Scan for the cell matching the given text and deliver its [x, y] coordinate at center. 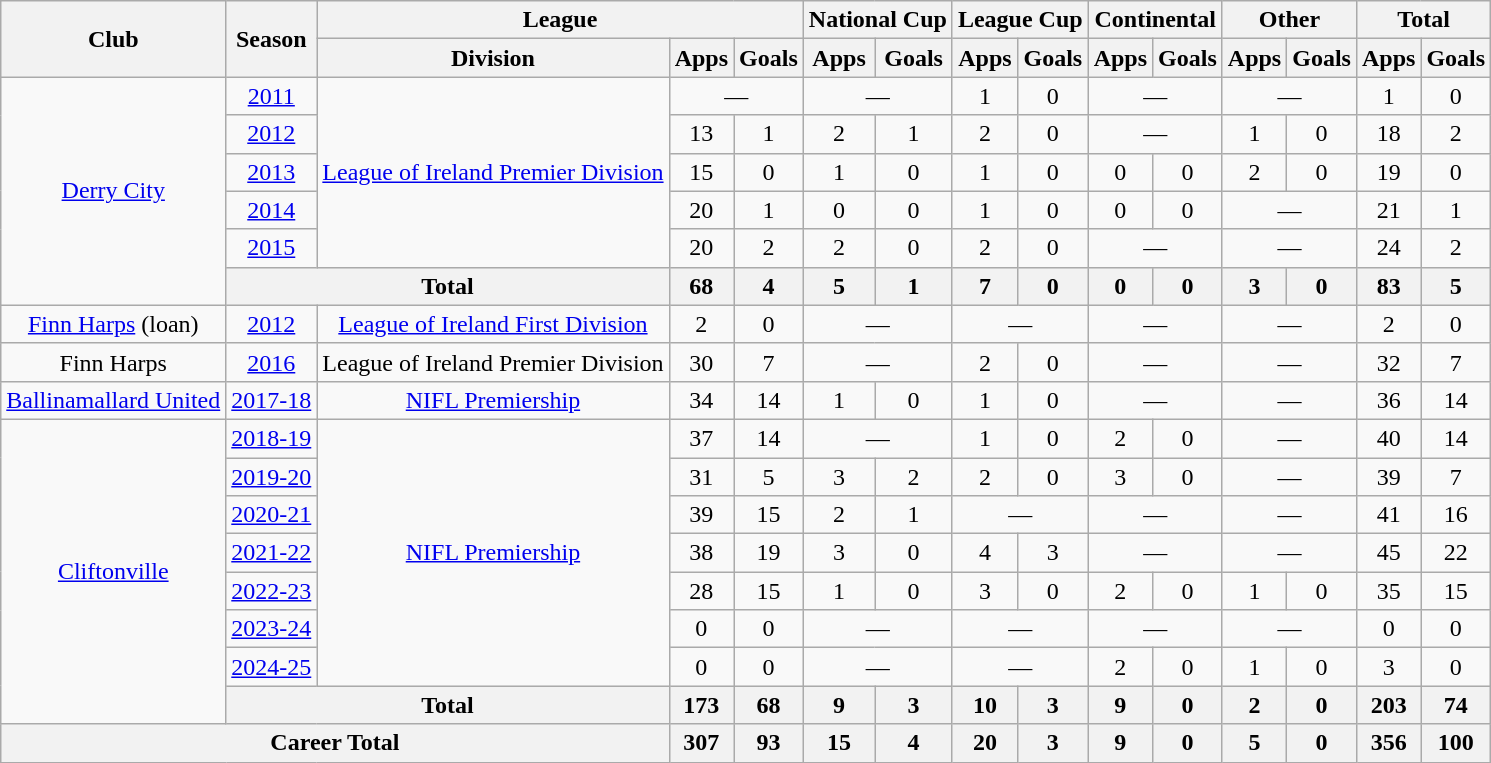
Club [114, 39]
173 [701, 705]
74 [1456, 705]
2021-22 [272, 553]
18 [1388, 134]
League [560, 20]
31 [701, 477]
League of Ireland First Division [493, 324]
2013 [272, 172]
2024-25 [272, 667]
Career Total [335, 743]
League Cup [1020, 20]
37 [701, 438]
2011 [272, 96]
Division [493, 58]
22 [1456, 553]
10 [984, 705]
Other [1289, 20]
100 [1456, 743]
Cliftonville [114, 571]
16 [1456, 515]
36 [1388, 400]
38 [701, 553]
National Cup [878, 20]
83 [1388, 286]
93 [769, 743]
2023-24 [272, 629]
2019-20 [272, 477]
2022-23 [272, 591]
40 [1388, 438]
45 [1388, 553]
2016 [272, 362]
Finn Harps (loan) [114, 324]
Finn Harps [114, 362]
13 [701, 134]
2014 [272, 210]
Continental [1155, 20]
41 [1388, 515]
28 [701, 591]
32 [1388, 362]
307 [701, 743]
Ballinamallard United [114, 400]
21 [1388, 210]
34 [701, 400]
356 [1388, 743]
2020-21 [272, 515]
30 [701, 362]
2015 [272, 248]
35 [1388, 591]
2017-18 [272, 400]
203 [1388, 705]
Season [272, 39]
24 [1388, 248]
2018-19 [272, 438]
Derry City [114, 191]
